Return [X, Y] of the center of cell containing provided text 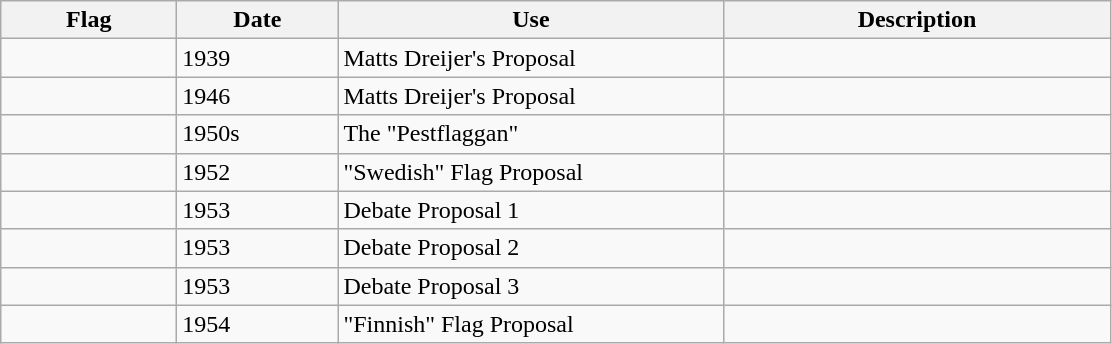
Flag [89, 20]
"Finnish" Flag Proposal [531, 324]
1946 [258, 96]
1950s [258, 134]
1954 [258, 324]
1939 [258, 58]
Debate Proposal 2 [531, 248]
"Swedish" Flag Proposal [531, 172]
Use [531, 20]
Debate Proposal 1 [531, 210]
1952 [258, 172]
Debate Proposal 3 [531, 286]
The "Pestflaggan" [531, 134]
Date [258, 20]
Description [917, 20]
